Return the [x, y] coordinate for the center point of the cell that contains the specified text.  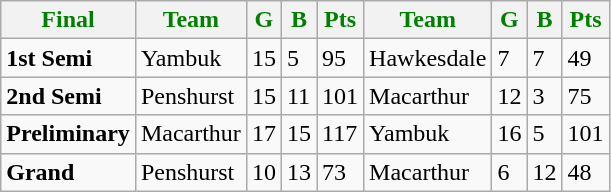
16 [510, 134]
17 [264, 134]
95 [340, 58]
Hawkesdale [428, 58]
49 [586, 58]
Final [68, 20]
11 [298, 96]
73 [340, 172]
Preliminary [68, 134]
117 [340, 134]
13 [298, 172]
75 [586, 96]
Grand [68, 172]
10 [264, 172]
3 [544, 96]
2nd Semi [68, 96]
48 [586, 172]
6 [510, 172]
1st Semi [68, 58]
